Provide the [X, Y] coordinate of the cell's center where the given text is located.  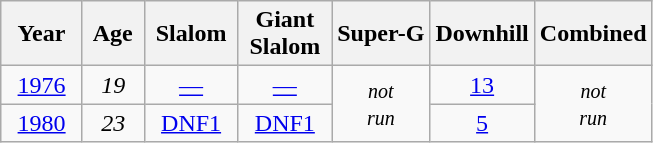
Age [113, 34]
Super-G [381, 34]
Combined [593, 34]
Downhill [482, 34]
Year [42, 34]
1976 [42, 85]
5 [482, 123]
19 [113, 85]
13 [482, 85]
Slalom [191, 34]
Giant Slalom [285, 34]
23 [113, 123]
1980 [42, 123]
